Provide the [x, y] coordinate of the cell's center where the given text is located.  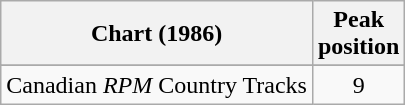
Canadian RPM Country Tracks [157, 85]
9 [358, 85]
Peakposition [358, 34]
Chart (1986) [157, 34]
